Search for the cell housing the specified text and yield its [X, Y] center coordinate. 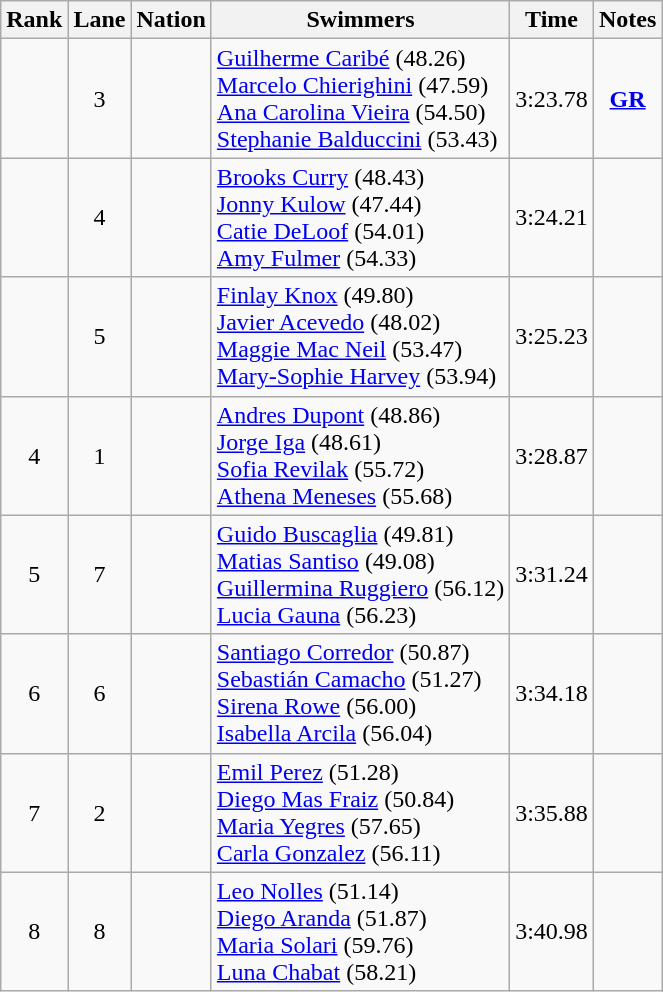
Leo Nolles (51.14)Diego Aranda (51.87)Maria Solari (59.76)Luna Chabat (58.21) [360, 932]
1 [100, 456]
2 [100, 812]
Santiago Corredor (50.87)Sebastián Camacho (51.27)Sirena Rowe (56.00)Isabella Arcila (56.04) [360, 694]
Emil Perez (51.28)Diego Mas Fraiz (50.84)Maria Yegres (57.65)Carla Gonzalez (56.11) [360, 812]
GR [627, 98]
Guido Buscaglia (49.81)Matias Santiso (49.08)Guillermina Ruggiero (56.12)Lucia Gauna (56.23) [360, 574]
Nation [171, 20]
Brooks Curry (48.43)Jonny Kulow (47.44)Catie DeLoof (54.01)Amy Fulmer (54.33) [360, 218]
3:28.87 [552, 456]
3:25.23 [552, 336]
3:40.98 [552, 932]
3:34.18 [552, 694]
Andres Dupont (48.86)Jorge Iga (48.61)Sofia Revilak (55.72)Athena Meneses (55.68) [360, 456]
Rank [34, 20]
3:31.24 [552, 574]
3 [100, 98]
Notes [627, 20]
3:23.78 [552, 98]
Guilherme Caribé (48.26)Marcelo Chierighini (47.59)Ana Carolina Vieira (54.50)Stephanie Balduccini (53.43) [360, 98]
Finlay Knox (49.80)Javier Acevedo (48.02)Maggie Mac Neil (53.47)Mary-Sophie Harvey (53.94) [360, 336]
Lane [100, 20]
3:24.21 [552, 218]
Swimmers [360, 20]
3:35.88 [552, 812]
Time [552, 20]
